Identify which cell holds the provided text, then report its (x, y) central coordinate. 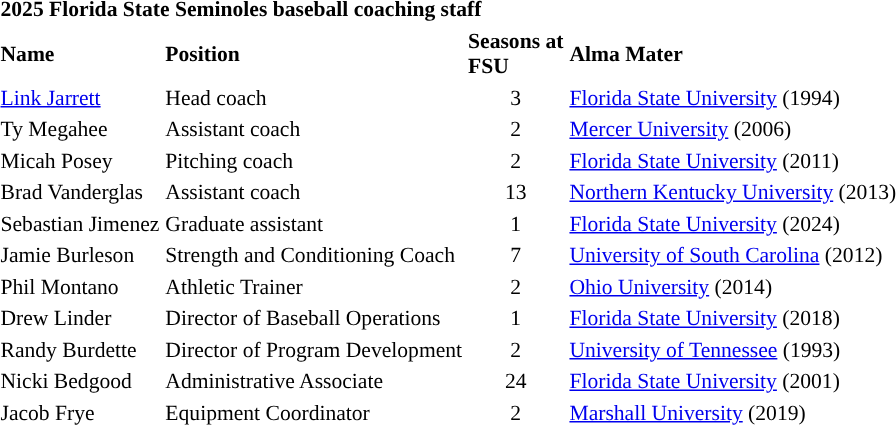
13 (516, 192)
Graduate assistant (314, 224)
Administrative Associate (314, 381)
Seasons atFSU (516, 53)
24 (516, 381)
3 (516, 98)
Athletic Trainer (314, 286)
Director of Program Development (314, 350)
Strength and Conditioning Coach (314, 255)
Director of Baseball Operations (314, 318)
Head coach (314, 98)
Position (314, 53)
7 (516, 255)
Pitching coach (314, 160)
